Capture the cell that displays the provided text and extract its [X, Y] central coordinate. 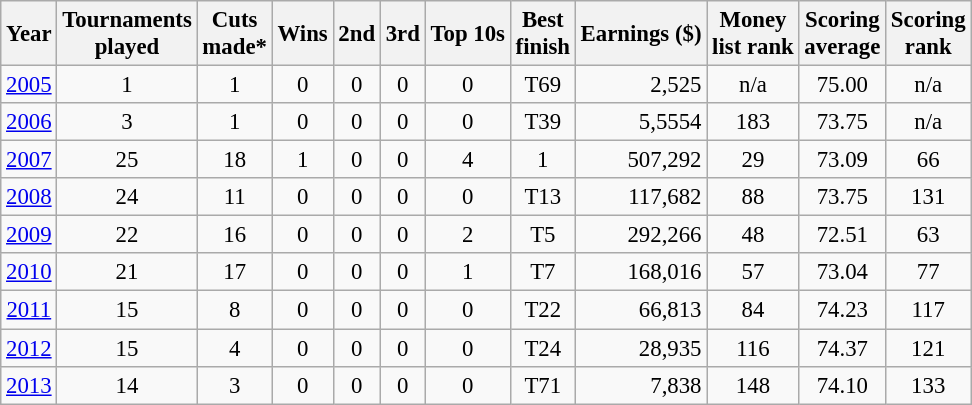
2013 [29, 385]
84 [753, 310]
148 [753, 385]
Scoring average [842, 34]
2010 [29, 273]
T24 [542, 348]
66 [928, 160]
74.10 [842, 385]
16 [234, 235]
2006 [29, 122]
8 [234, 310]
73.04 [842, 273]
72.51 [842, 235]
2005 [29, 85]
Cuts made* [234, 34]
88 [753, 197]
2012 [29, 348]
2011 [29, 310]
18 [234, 160]
7,838 [640, 385]
2008 [29, 197]
117,682 [640, 197]
24 [127, 197]
133 [928, 385]
Top 10s [468, 34]
121 [928, 348]
73.09 [842, 160]
2,525 [640, 85]
2 [468, 235]
183 [753, 122]
25 [127, 160]
74.23 [842, 310]
17 [234, 273]
T13 [542, 197]
48 [753, 235]
2007 [29, 160]
T22 [542, 310]
Earnings ($) [640, 34]
74.37 [842, 348]
2nd [356, 34]
117 [928, 310]
Money list rank [753, 34]
11 [234, 197]
77 [928, 273]
T7 [542, 273]
75.00 [842, 85]
Tournaments played [127, 34]
21 [127, 273]
22 [127, 235]
5,5554 [640, 122]
Best finish [542, 34]
131 [928, 197]
Wins [302, 34]
63 [928, 235]
3rd [402, 34]
292,266 [640, 235]
57 [753, 273]
T69 [542, 85]
T71 [542, 385]
T5 [542, 235]
Scoring rank [928, 34]
168,016 [640, 273]
66,813 [640, 310]
T39 [542, 122]
2009 [29, 235]
28,935 [640, 348]
29 [753, 160]
507,292 [640, 160]
14 [127, 385]
116 [753, 348]
Year [29, 34]
